Locate the cell with the specified text and output its [X, Y] center coordinate. 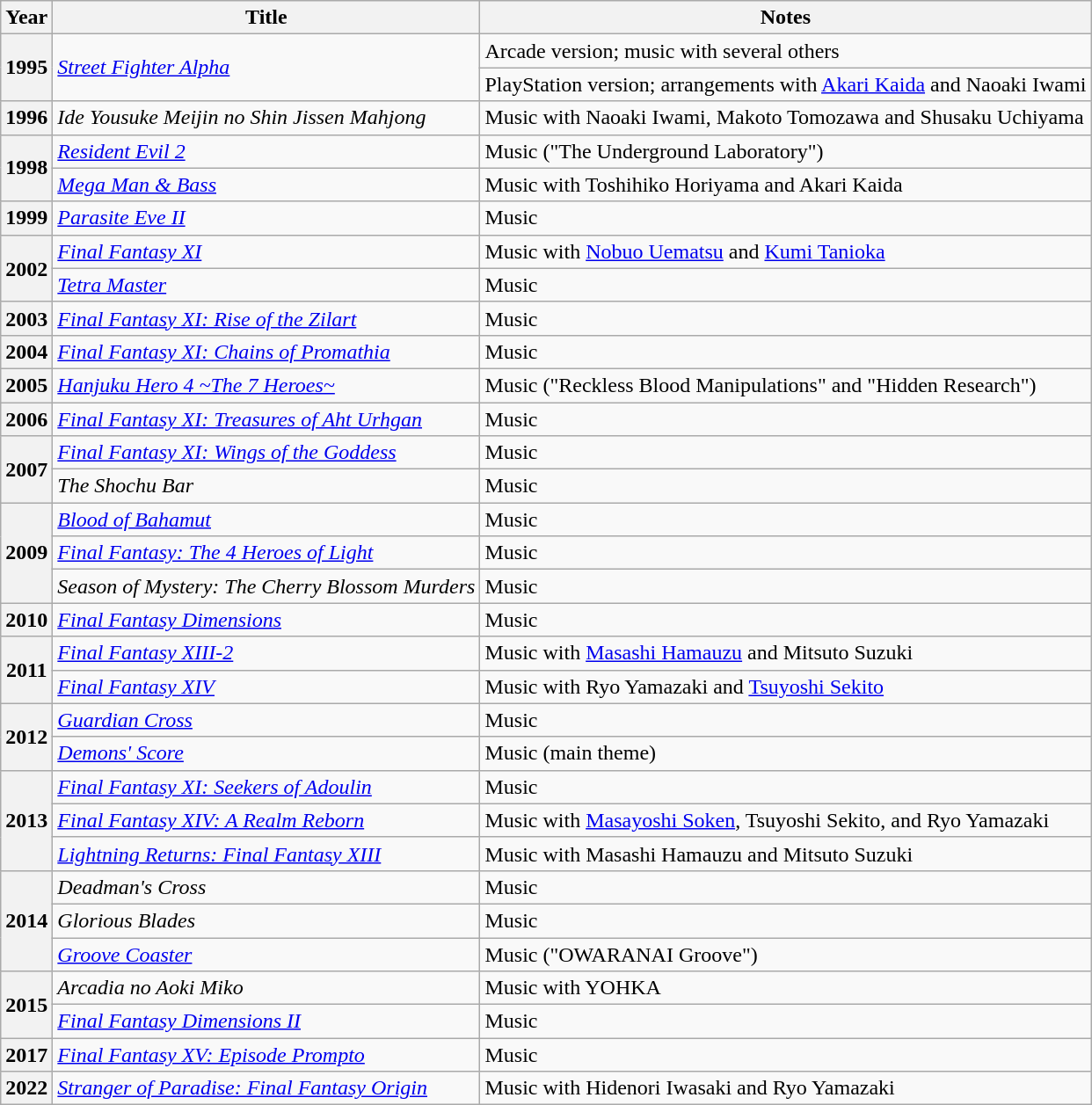
PlayStation version; arrangements with Akari Kaida and Naoaki Iwami [786, 84]
Guardian Cross [266, 720]
Final Fantasy XI: Chains of Promathia [266, 352]
Groove Coaster [266, 954]
1999 [26, 218]
Blood of Bahamut [266, 520]
Final Fantasy Dimensions [266, 620]
Mega Man & Bass [266, 185]
Music with YOHKA [786, 988]
Final Fantasy XI: Seekers of Adoulin [266, 787]
Final Fantasy Dimensions II [266, 1021]
Music with Masayoshi Soken, Tsuyoshi Sekito, and Ryo Yamazaki [786, 820]
Music ("Reckless Blood Manipulations" and "Hidden Research") [786, 385]
Final Fantasy XIII-2 [266, 653]
Music with Ryo Yamazaki and Tsuyoshi Sekito [786, 687]
Ide Yousuke Meijin no Shin Jissen Mahjong [266, 118]
Final Fantasy: The 4 Heroes of Light [266, 553]
Tetra Master [266, 285]
The Shochu Bar [266, 486]
1995 [26, 68]
2012 [26, 737]
Music with Naoaki Iwami, Makoto Tomozawa and Shusaku Uchiyama [786, 118]
2004 [26, 352]
2005 [26, 385]
1998 [26, 168]
Music ("OWARANAI Groove") [786, 954]
Music with Nobuo Uematsu and Kumi Tanioka [786, 251]
2009 [26, 553]
Music (main theme) [786, 753]
2022 [26, 1088]
Final Fantasy XI: Wings of the Goddess [266, 453]
Title [266, 18]
Parasite Eve II [266, 218]
Hanjuku Hero 4 ~The 7 Heroes~ [266, 385]
Lightning Returns: Final Fantasy XIII [266, 854]
Year [26, 18]
2002 [26, 268]
Music with Toshihiko Horiyama and Akari Kaida [786, 185]
Final Fantasy XIV: A Realm Reborn [266, 820]
Final Fantasy XV: Episode Prompto [266, 1055]
2017 [26, 1055]
2003 [26, 318]
Stranger of Paradise: Final Fantasy Origin [266, 1088]
Music ("The Underground Laboratory") [786, 151]
Resident Evil 2 [266, 151]
2014 [26, 920]
2011 [26, 670]
Demons' Score [266, 753]
Season of Mystery: The Cherry Blossom Murders [266, 586]
Final Fantasy XI [266, 251]
Deadman's Cross [266, 887]
Glorious Blades [266, 920]
Notes [786, 18]
2010 [26, 620]
Final Fantasy XI: Rise of the Zilart [266, 318]
2015 [26, 1005]
2006 [26, 419]
1996 [26, 118]
Music with Hidenori Iwasaki and Ryo Yamazaki [786, 1088]
Final Fantasy XI: Treasures of Aht Urhgan [266, 419]
Street Fighter Alpha [266, 68]
Final Fantasy XIV [266, 687]
2007 [26, 469]
Arcadia no Aoki Miko [266, 988]
Arcade version; music with several others [786, 51]
2013 [26, 820]
